Identify which cell holds the provided text, then report its (X, Y) central coordinate. 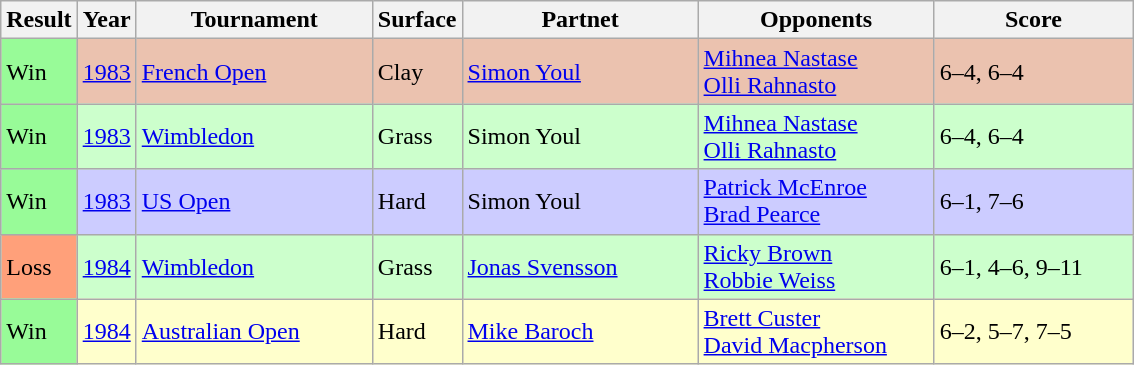
Patrick McEnroe Brad Pearce (816, 202)
Loss (39, 266)
Surface (417, 20)
Score (1034, 20)
US Open (254, 202)
Ricky Brown Robbie Weiss (816, 266)
Opponents (816, 20)
Result (39, 20)
6–1, 7–6 (1034, 202)
Mike Baroch (580, 332)
Clay (417, 72)
Tournament (254, 20)
Year (106, 20)
6–1, 4–6, 9–11 (1034, 266)
Jonas Svensson (580, 266)
French Open (254, 72)
Australian Open (254, 332)
Brett Custer David Macpherson (816, 332)
Partnet (580, 20)
6–2, 5–7, 7–5 (1034, 332)
